Locate the cell with the specified text and output its (x, y) center coordinate. 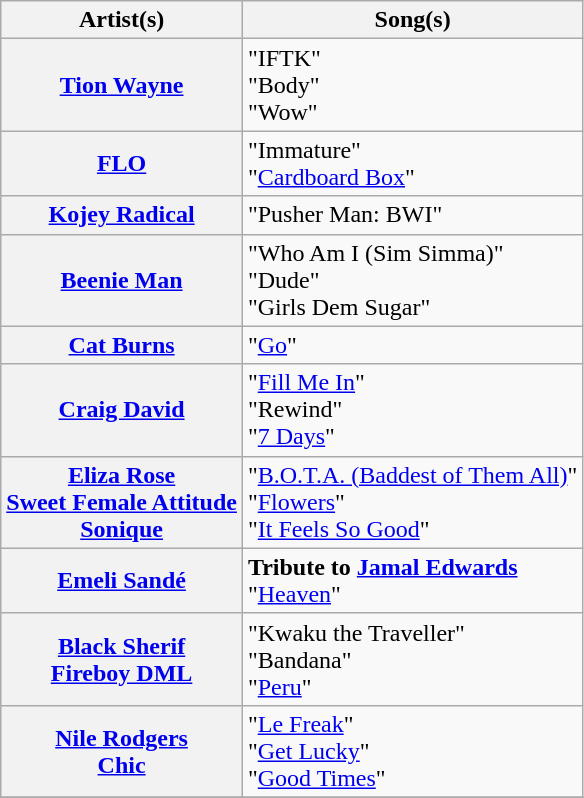
"Fill Me In""Rewind""7 Days" (412, 410)
Eliza RoseSweet Female AttitudeSonique (122, 502)
Cat Burns (122, 345)
FLO (122, 164)
Craig David (122, 410)
"Go" (412, 345)
"B.O.T.A. (Baddest of Them All)""Flowers""It Feels So Good" (412, 502)
Emeli Sandé (122, 580)
Tribute to Jamal Edwards"Heaven" (412, 580)
"Immature""Cardboard Box" (412, 164)
Nile RodgersChic (122, 751)
Artist(s) (122, 20)
Song(s) (412, 20)
"Kwaku the Traveller""Bandana""Peru" (412, 659)
Kojey Radical (122, 215)
Beenie Man (122, 280)
Black SherifFireboy DML (122, 659)
Tion Wayne (122, 85)
"IFTK""Body""Wow" (412, 85)
"Who Am I (Sim Simma)""Dude""Girls Dem Sugar" (412, 280)
"Pusher Man: BWI" (412, 215)
"Le Freak""Get Lucky""Good Times" (412, 751)
